Provide the (x, y) coordinate of the cell's center where the given text is located.  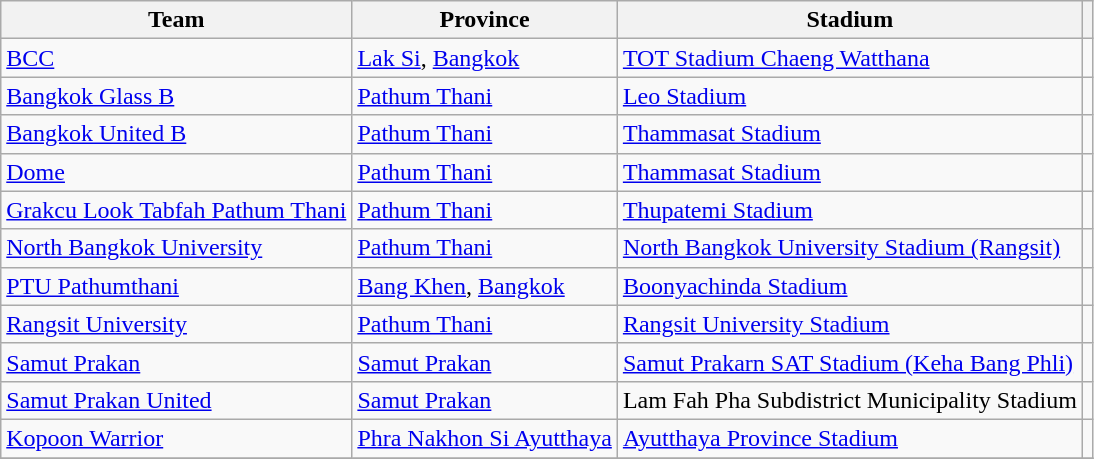
Bang Khen, Bangkok (485, 286)
Dome (176, 172)
Boonyachinda Stadium (850, 286)
Ayutthaya Province Stadium (850, 438)
Rangsit University Stadium (850, 324)
PTU Pathumthani (176, 286)
TOT Stadium Chaeng Watthana (850, 58)
Samut Prakarn SAT Stadium (Keha Bang Phli) (850, 362)
Thupatemi Stadium (850, 210)
Grakcu Look Tabfah Pathum Thani (176, 210)
North Bangkok University (176, 248)
Lak Si, Bangkok (485, 58)
Samut Prakan United (176, 400)
Bangkok United B (176, 134)
North Bangkok University Stadium (Rangsit) (850, 248)
Leo Stadium (850, 96)
Phra Nakhon Si Ayutthaya (485, 438)
Kopoon Warrior (176, 438)
Team (176, 20)
Bangkok Glass B (176, 96)
Stadium (850, 20)
Province (485, 20)
BCC (176, 58)
Lam Fah Pha Subdistrict Municipality Stadium (850, 400)
Rangsit University (176, 324)
